Detect which cell encompasses the target text, then output its (X, Y) center coordinate. 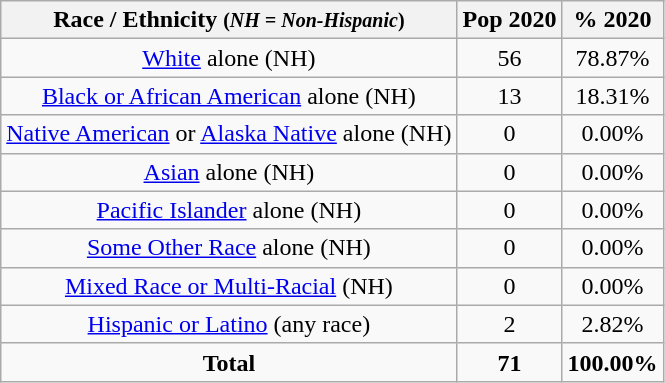
Pacific Islander alone (NH) (229, 210)
Mixed Race or Multi-Racial (NH) (229, 286)
56 (510, 58)
Some Other Race alone (NH) (229, 248)
13 (510, 96)
Asian alone (NH) (229, 172)
2.82% (612, 324)
Native American or Alaska Native alone (NH) (229, 134)
78.87% (612, 58)
Race / Ethnicity (NH = Non-Hispanic) (229, 20)
White alone (NH) (229, 58)
Pop 2020 (510, 20)
2 (510, 324)
Hispanic or Latino (any race) (229, 324)
Black or African American alone (NH) (229, 96)
18.31% (612, 96)
100.00% (612, 362)
% 2020 (612, 20)
Total (229, 362)
71 (510, 362)
